Extract the (X, Y) coordinate from the center of the cell holding the provided text.  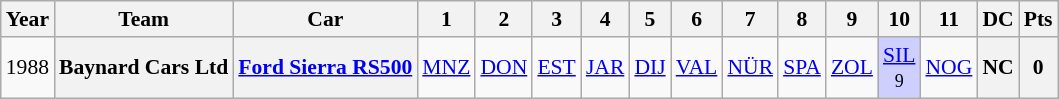
4 (606, 19)
5 (650, 19)
MNZ (446, 68)
SIL9 (900, 68)
NÜR (750, 68)
Team (144, 19)
10 (900, 19)
1988 (28, 68)
Baynard Cars Ltd (144, 68)
Ford Sierra RS500 (325, 68)
3 (556, 19)
7 (750, 19)
Car (325, 19)
9 (852, 19)
2 (504, 19)
DIJ (650, 68)
SPA (802, 68)
0 (1038, 68)
NC (998, 68)
JAR (606, 68)
1 (446, 19)
6 (697, 19)
DON (504, 68)
EST (556, 68)
Pts (1038, 19)
11 (948, 19)
VAL (697, 68)
DC (998, 19)
Year (28, 19)
NOG (948, 68)
8 (802, 19)
ZOL (852, 68)
